Output the [x, y] coordinate of the center of the cell containing the given text.  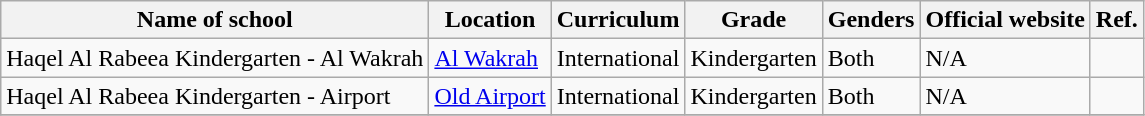
Haqel Al Rabeea Kindergarten - Airport [215, 96]
Genders [871, 20]
Ref. [1116, 20]
Location [490, 20]
Old Airport [490, 96]
Al Wakrah [490, 58]
Name of school [215, 20]
Haqel Al Rabeea Kindergarten - Al Wakrah [215, 58]
Curriculum [618, 20]
Official website [1005, 20]
Grade [754, 20]
